Locate the cell with the specified text and output its [x, y] center coordinate. 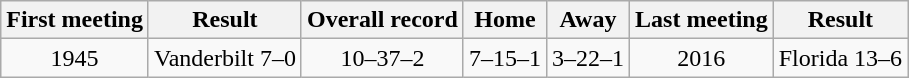
First meeting [75, 20]
Last meeting [702, 20]
Vanderbilt 7–0 [224, 58]
Away [588, 20]
7–15–1 [504, 58]
3–22–1 [588, 58]
Home [504, 20]
10–37–2 [382, 58]
1945 [75, 58]
Florida 13–6 [840, 58]
2016 [702, 58]
Overall record [382, 20]
